From the cell containing the given text, extract its center point as (x, y) coordinate. 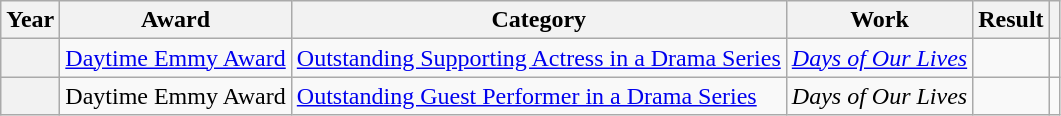
Outstanding Supporting Actress in a Drama Series (538, 58)
Result (1011, 20)
Outstanding Guest Performer in a Drama Series (538, 96)
Award (176, 20)
Work (879, 20)
Year (30, 20)
Category (538, 20)
